Output the [X, Y] coordinate of the center of the cell containing the given text.  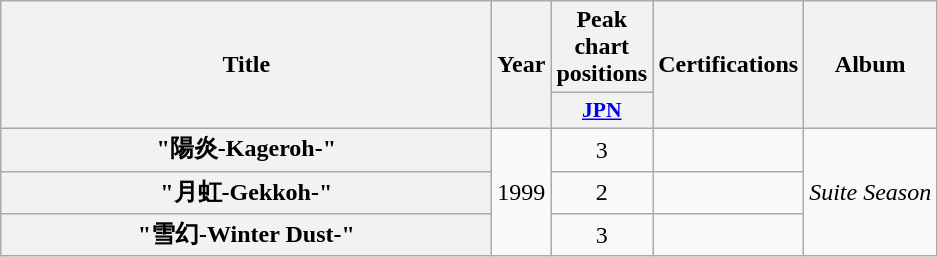
Album [870, 65]
2 [602, 192]
JPN [602, 111]
Year [522, 65]
Suite Season [870, 192]
Peak chart positions [602, 47]
"雪幻-Winter Dust-" [246, 236]
Title [246, 65]
"月虹-Gekkoh-" [246, 192]
Certifications [728, 65]
1999 [522, 192]
"陽炎-Kageroh-" [246, 150]
